Identify which cell holds the provided text, then report its [X, Y] central coordinate. 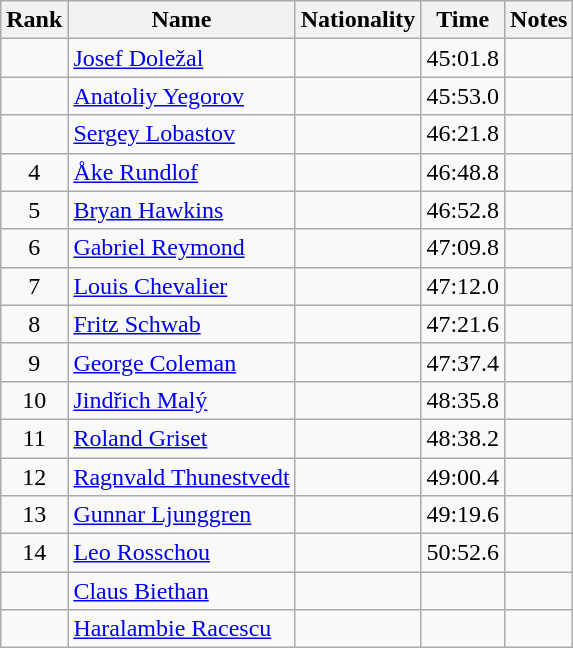
10 [34, 400]
5 [34, 210]
Ragnvald Thunestvedt [182, 477]
George Coleman [182, 362]
Nationality [358, 20]
46:21.8 [463, 134]
Sergey Lobastov [182, 134]
Leo Rosschou [182, 553]
46:52.8 [463, 210]
Anatoliy Yegorov [182, 96]
Gunnar Ljunggren [182, 515]
Gabriel Reymond [182, 248]
6 [34, 248]
Name [182, 20]
4 [34, 172]
9 [34, 362]
Åke Rundlof [182, 172]
47:12.0 [463, 286]
49:00.4 [463, 477]
47:21.6 [463, 324]
8 [34, 324]
45:53.0 [463, 96]
48:38.2 [463, 438]
11 [34, 438]
Claus Biethan [182, 591]
Josef Doležal [182, 58]
46:48.8 [463, 172]
14 [34, 553]
Louis Chevalier [182, 286]
47:37.4 [463, 362]
Roland Griset [182, 438]
Time [463, 20]
Haralambie Racescu [182, 629]
45:01.8 [463, 58]
47:09.8 [463, 248]
Jindřich Malý [182, 400]
50:52.6 [463, 553]
Bryan Hawkins [182, 210]
13 [34, 515]
49:19.6 [463, 515]
12 [34, 477]
48:35.8 [463, 400]
Notes [539, 20]
Fritz Schwab [182, 324]
Rank [34, 20]
7 [34, 286]
